Pinpoint the cell where the given text exists, returning its (X, Y) midpoint coordinate. 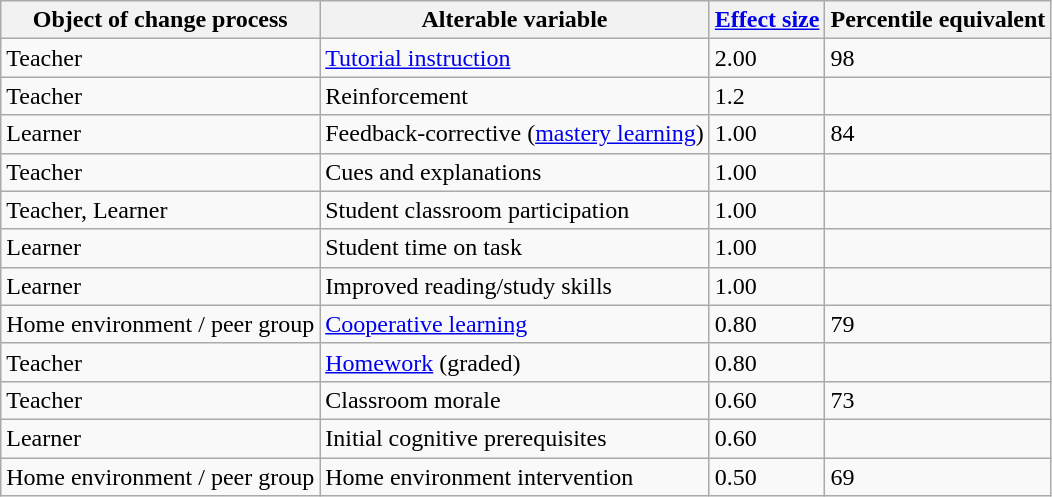
1.2 (767, 96)
79 (938, 324)
Initial cognitive prerequisites (515, 438)
Effect size (767, 20)
73 (938, 400)
98 (938, 58)
Home environment intervention (515, 477)
Improved reading/study skills (515, 286)
Tutorial instruction (515, 58)
Feedback-corrective (mastery learning) (515, 134)
69 (938, 477)
0.50 (767, 477)
Cooperative learning (515, 324)
2.00 (767, 58)
Homework (graded) (515, 362)
Classroom morale (515, 400)
Reinforcement (515, 96)
Object of change process (160, 20)
84 (938, 134)
Percentile equivalent (938, 20)
Student time on task (515, 248)
Student classroom participation (515, 210)
Cues and explanations (515, 172)
Alterable variable (515, 20)
Teacher, Learner (160, 210)
